Identify which cell holds the provided text, then report its (X, Y) central coordinate. 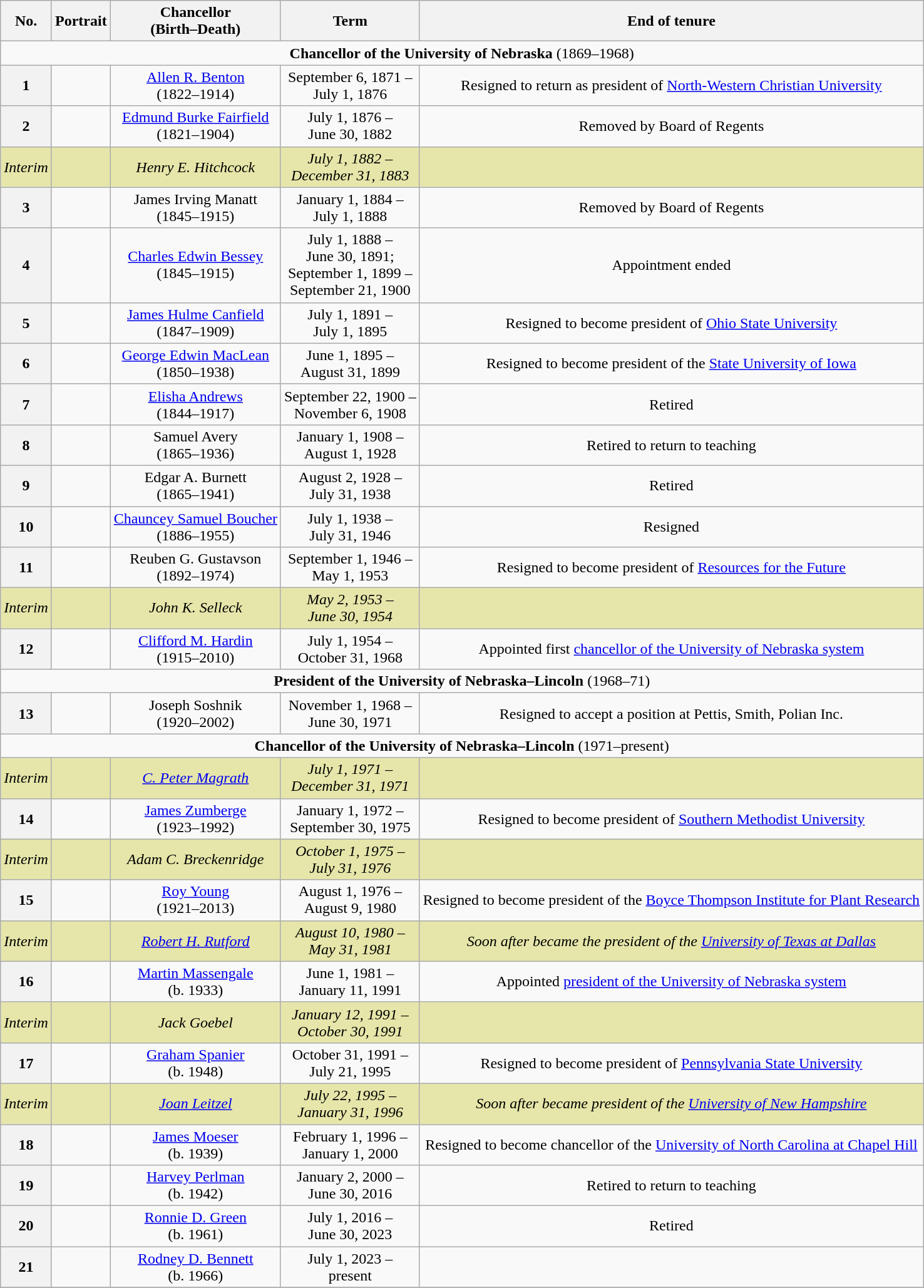
July 1, 1938 –July 31, 1946 (350, 526)
4 (26, 265)
18 (26, 1145)
C. Peter Magrath (195, 778)
Appointed president of the University of Nebraska system (671, 982)
1 (26, 85)
10 (26, 526)
February 1, 1996 –January 1, 2000 (350, 1145)
Chancellor of the University of Nebraska–Lincoln (1971–present) (462, 746)
Resigned to become president of Southern Methodist University (671, 819)
James Irving Manatt (1845–1915) (195, 208)
17 (26, 1063)
September 1, 1946 –May 1, 1953 (350, 567)
Jack Goebel (195, 1022)
September 22, 1900 –November 6, 1908 (350, 404)
2 (26, 126)
End of tenure (671, 21)
Resigned to become president of the State University of Iowa (671, 363)
July 1, 1876 –June 30, 1882 (350, 126)
July 1, 1954 –October 31, 1968 (350, 649)
Robert H. Rutford (195, 940)
President of the University of Nebraska–Lincoln (1968–71) (462, 681)
12 (26, 649)
Ronnie D. Green (b. 1961) (195, 1226)
Chauncey Samuel Boucher (1886–1955) (195, 526)
21 (26, 1267)
Edgar A. Burnett (1865–1941) (195, 486)
George Edwin MacLean (1850–1938) (195, 363)
Charles Edwin Bessey (1845–1915) (195, 265)
3 (26, 208)
Resigned to become president of Pennsylvania State University (671, 1063)
Resigned to accept a position at Pettis, Smith, Polian Inc. (671, 714)
Resigned to become president of Resources for the Future (671, 567)
5 (26, 323)
August 10, 1980 –May 31, 1981 (350, 940)
July 1, 1971 –December 31, 1971 (350, 778)
Resigned to become chancellor of the University of North Carolina at Chapel Hill (671, 1145)
Resigned (671, 526)
Chancellor of the University of Nebraska (1869–1968) (462, 53)
July 1, 1891 –July 1, 1895 (350, 323)
19 (26, 1186)
July 1, 2016 –June 30, 2023 (350, 1226)
11 (26, 567)
July 22, 1995 –January 31, 1996 (350, 1103)
Adam C. Breckenridge (195, 859)
James Zumberge (1923–1992) (195, 819)
Rodney D. Bennett (b. 1966) (195, 1267)
Allen R. Benton (1822–1914) (195, 85)
Resigned to return as president of North-Western Christian University (671, 85)
August 2, 1928 –July 31, 1938 (350, 486)
15 (26, 900)
14 (26, 819)
May 2, 1953 –June 30, 1954 (350, 609)
Soon after became the president of the University of Texas at Dallas (671, 940)
Appointed first chancellor of the University of Nebraska system (671, 649)
January 1, 1908 –August 1, 1928 (350, 445)
Graham Spanier (b. 1948) (195, 1063)
13 (26, 714)
Term (350, 21)
January 12, 1991 –October 30, 1991 (350, 1022)
November 1, 1968 –June 30, 1971 (350, 714)
7 (26, 404)
October 31, 1991 –July 21, 1995 (350, 1063)
July 1, 1882 –December 31, 1883 (350, 167)
Joseph Soshnik (1920–2002) (195, 714)
Martin Massengale (b. 1933) (195, 982)
September 6, 1871 –July 1, 1876 (350, 85)
John K. Selleck (195, 609)
Elisha Andrews (1844–1917) (195, 404)
Roy Young (1921–2013) (195, 900)
June 1, 1895 –August 31, 1899 (350, 363)
January 2, 2000 –June 30, 2016 (350, 1186)
August 1, 1976 –August 9, 1980 (350, 900)
Henry E. Hitchcock (195, 167)
Soon after became president of the University of New Hampshire (671, 1103)
January 1, 1972 –September 30, 1975 (350, 819)
July 1, 2023 –present (350, 1267)
16 (26, 982)
Edmund Burke Fairfield (1821–1904) (195, 126)
James Moeser (b. 1939) (195, 1145)
October 1, 1975 –July 31, 1976 (350, 859)
8 (26, 445)
20 (26, 1226)
Chancellor(Birth–Death) (195, 21)
June 1, 1981 –January 11, 1991 (350, 982)
Samuel Avery (1865–1936) (195, 445)
Clifford M. Hardin (1915–2010) (195, 649)
January 1, 1884 –July 1, 1888 (350, 208)
Appointment ended (671, 265)
James Hulme Canfield (1847–1909) (195, 323)
Portrait (81, 21)
July 1, 1888 –June 30, 1891;September 1, 1899 –September 21, 1900 (350, 265)
Joan Leitzel (195, 1103)
9 (26, 486)
Harvey Perlman (b. 1942) (195, 1186)
No. (26, 21)
Reuben G. Gustavson (1892–1974) (195, 567)
Resigned to become president of Ohio State University (671, 323)
6 (26, 363)
Resigned to become president of the Boyce Thompson Institute for Plant Research (671, 900)
